Return (X, Y) of the center of cell containing provided text 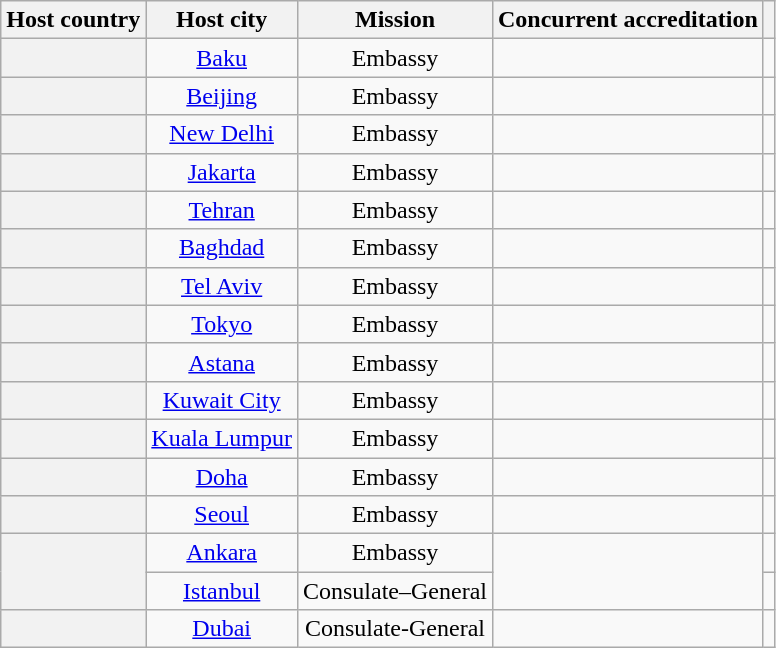
Consulate–General (394, 591)
Istanbul (222, 591)
Consulate-General (394, 629)
Kuwait City (222, 400)
Baku (222, 58)
Beijing (222, 96)
Host country (74, 20)
Tehran (222, 210)
Jakarta (222, 172)
Concurrent accreditation (628, 20)
Mission (394, 20)
Dubai (222, 629)
Tokyo (222, 324)
Tel Aviv (222, 286)
Host city (222, 20)
New Delhi (222, 134)
Doha (222, 477)
Astana (222, 362)
Kuala Lumpur (222, 438)
Seoul (222, 515)
Baghdad (222, 248)
Ankara (222, 553)
